Output the [X, Y] coordinate of the center of the cell containing the given text.  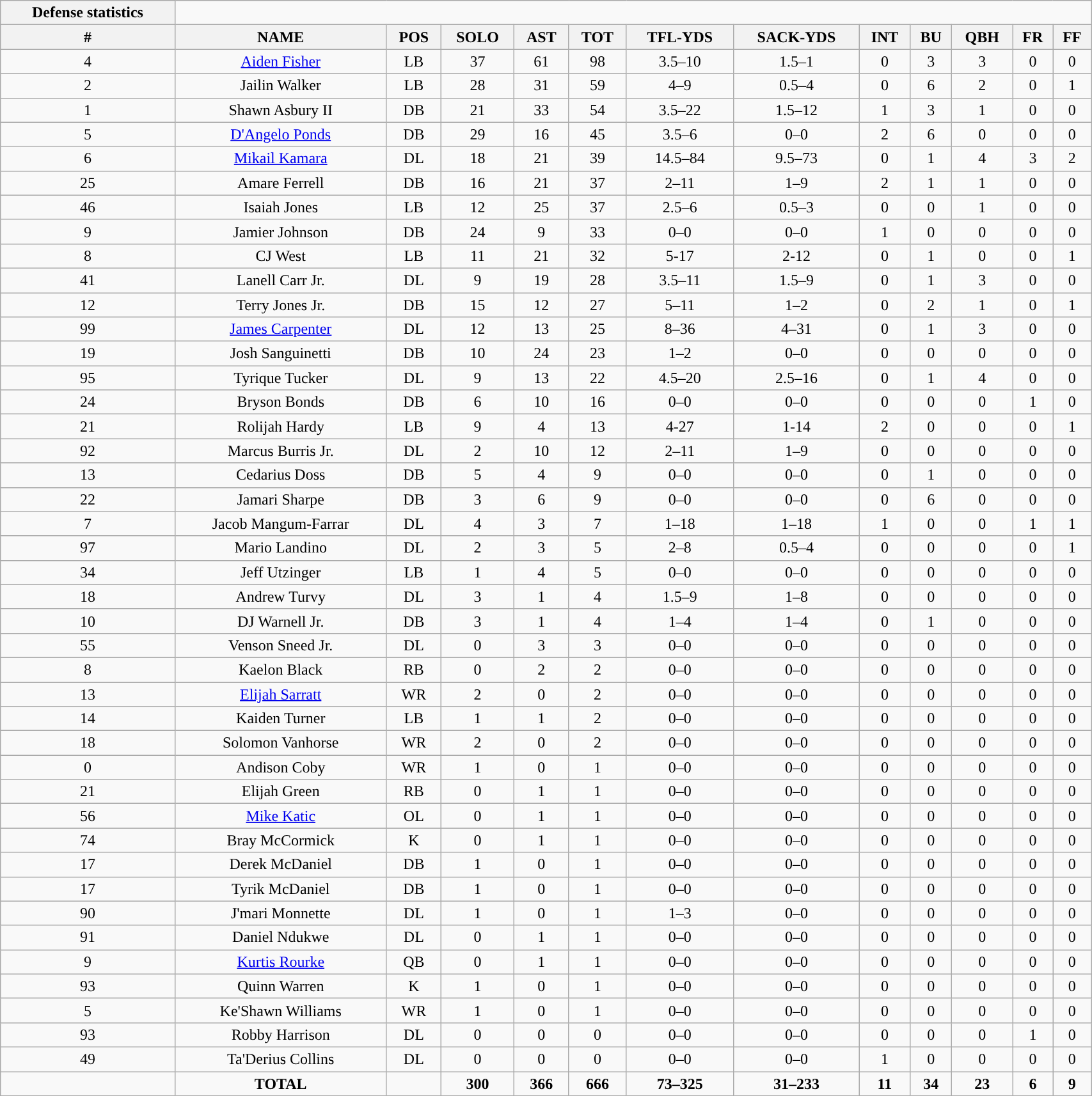
QBH [983, 37]
Terry Jones Jr. [280, 305]
1–8 [797, 597]
1–3 [679, 913]
39 [597, 159]
59 [597, 86]
98 [597, 61]
45 [597, 134]
TFL-YDS [679, 37]
4–9 [679, 86]
Ke'Shawn Williams [280, 1010]
3.5–22 [679, 110]
Kaelon Black [280, 669]
27 [597, 305]
Quinn Warren [280, 986]
4-27 [679, 427]
2-12 [797, 256]
NAME [280, 37]
61 [541, 61]
Defense statistics [88, 13]
49 [88, 1059]
Bryson Bonds [280, 402]
2–8 [679, 548]
Jamier Johnson [280, 231]
31 [541, 86]
Venson Sneed Jr. [280, 645]
3.5–10 [679, 61]
Andrew Turvy [280, 597]
TOT [597, 37]
Mario Landino [280, 548]
Ta'Derius Collins [280, 1059]
TOTAL [280, 1084]
SACK-YDS [797, 37]
SOLO [477, 37]
97 [88, 548]
Josh Sanguinetti [280, 354]
Tyrik McDaniel [280, 889]
Jacob Mangum-Farrar [280, 524]
Daniel Ndukwe [280, 937]
54 [597, 110]
Shawn Asbury II [280, 110]
Marcus Burris Jr. [280, 451]
Elijah Sarratt [280, 694]
73–325 [679, 1084]
Rolijah Hardy [280, 427]
Cedarius Doss [280, 475]
99 [88, 329]
91 [88, 937]
Mikail Kamara [280, 159]
Solomon Vanhorse [280, 743]
31–233 [797, 1084]
5-17 [679, 256]
QB [413, 962]
Kurtis Rourke [280, 962]
2.5–6 [679, 207]
Jeff Utzinger [280, 572]
POS [413, 37]
Amare Ferrell [280, 183]
Bray McCormick [280, 840]
41 [88, 280]
5–11 [679, 305]
4.5–20 [679, 378]
46 [88, 207]
9.5–73 [797, 159]
Lanell Carr Jr. [280, 280]
D'Angelo Ponds [280, 134]
Jailin Walker [280, 86]
4–31 [797, 329]
74 [88, 840]
8–36 [679, 329]
James Carpenter [280, 329]
1.5–1 [797, 61]
FF [1072, 37]
55 [88, 645]
OL [413, 816]
300 [477, 1084]
56 [88, 816]
Jamari Sharpe [280, 499]
Elijah Green [280, 792]
Derek McDaniel [280, 865]
Robby Harrison [280, 1035]
Mike Katic [280, 816]
Tyrique Tucker [280, 378]
92 [88, 451]
BU [931, 37]
3.5–11 [679, 280]
32 [597, 256]
J'mari Monnette [280, 913]
29 [477, 134]
15 [477, 305]
Andison Coby [280, 767]
AST [541, 37]
666 [597, 1084]
FR [1033, 37]
2.5–16 [797, 378]
INT [884, 37]
1.5–12 [797, 110]
Aiden Fisher [280, 61]
DJ Warnell Jr. [280, 621]
CJ West [280, 256]
3.5–6 [679, 134]
0.5–3 [797, 207]
Kaiden Turner [280, 719]
95 [88, 378]
# [88, 37]
1-14 [797, 427]
14.5–84 [679, 159]
14 [88, 719]
90 [88, 913]
366 [541, 1084]
Isaiah Jones [280, 207]
